From the cell containing the given text, extract its center point as [x, y] coordinate. 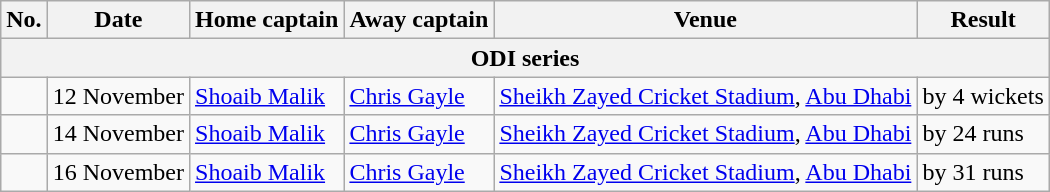
Date [118, 20]
Home captain [267, 20]
Away captain [419, 20]
16 November [118, 172]
by 4 wickets [983, 96]
Venue [706, 20]
ODI series [525, 58]
by 31 runs [983, 172]
Result [983, 20]
12 November [118, 96]
by 24 runs [983, 134]
No. [24, 20]
14 November [118, 134]
